Output the (x, y) coordinate of the center of the cell containing the given text.  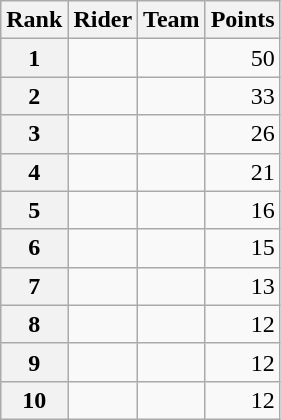
9 (34, 362)
16 (242, 210)
13 (242, 286)
15 (242, 248)
33 (242, 96)
Team (172, 20)
Rank (34, 20)
26 (242, 134)
50 (242, 58)
6 (34, 248)
3 (34, 134)
4 (34, 172)
8 (34, 324)
21 (242, 172)
10 (34, 400)
2 (34, 96)
Rider (103, 20)
5 (34, 210)
1 (34, 58)
Points (242, 20)
7 (34, 286)
